Output the [x, y] coordinate of the center of the cell containing the given text.  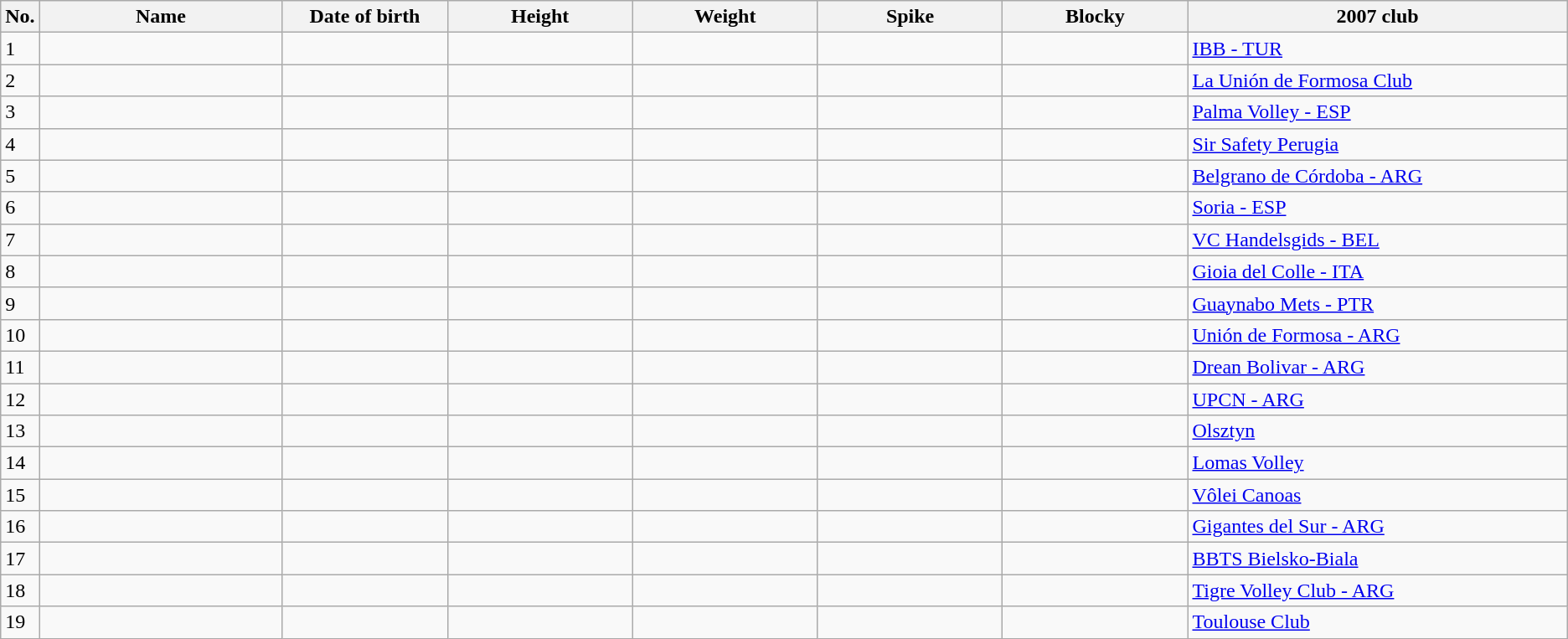
13 [20, 431]
Spike [910, 17]
8 [20, 271]
18 [20, 590]
Guaynabo Mets - PTR [1377, 303]
Height [539, 17]
4 [20, 144]
10 [20, 335]
15 [20, 495]
Belgrano de Córdoba - ARG [1377, 176]
Toulouse Club [1377, 622]
IBB - TUR [1377, 49]
19 [20, 622]
Sir Safety Perugia [1377, 144]
2 [20, 80]
Vôlei Canoas [1377, 495]
Tigre Volley Club - ARG [1377, 590]
17 [20, 559]
UPCN - ARG [1377, 399]
Gigantes del Sur - ARG [1377, 527]
La Unión de Formosa Club [1377, 80]
16 [20, 527]
BBTS Bielsko-Biala [1377, 559]
Unión de Formosa - ARG [1377, 335]
Lomas Volley [1377, 463]
No. [20, 17]
Gioia del Colle - ITA [1377, 271]
Soria - ESP [1377, 208]
9 [20, 303]
12 [20, 399]
Drean Bolivar - ARG [1377, 367]
Olsztyn [1377, 431]
5 [20, 176]
Name [161, 17]
Palma Volley - ESP [1377, 112]
3 [20, 112]
1 [20, 49]
11 [20, 367]
Date of birth [365, 17]
2007 club [1377, 17]
7 [20, 240]
VC Handelsgids - BEL [1377, 240]
Weight [725, 17]
14 [20, 463]
6 [20, 208]
Blocky [1096, 17]
